Provide the (x, y) coordinate of the cell's center where the given text is located.  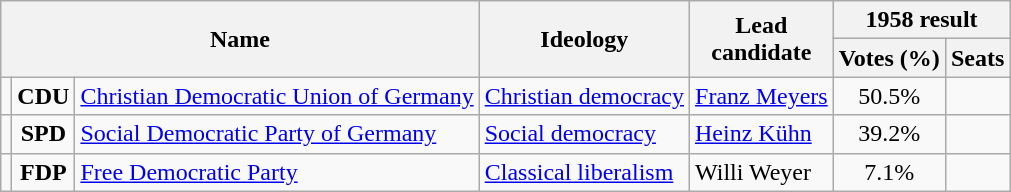
Name (240, 39)
Social democracy (584, 134)
Christian democracy (584, 96)
Ideology (584, 39)
Christian Democratic Union of Germany (277, 96)
CDU (44, 96)
Free Democratic Party (277, 172)
39.2% (889, 134)
Classical liberalism (584, 172)
FDP (44, 172)
Franz Meyers (762, 96)
Social Democratic Party of Germany (277, 134)
Heinz Kühn (762, 134)
Willi Weyer (762, 172)
Seats (977, 58)
50.5% (889, 96)
Leadcandidate (762, 39)
7.1% (889, 172)
Votes (%) (889, 58)
SPD (44, 134)
1958 result (922, 20)
